From the cell containing the given text, extract its center point as [x, y] coordinate. 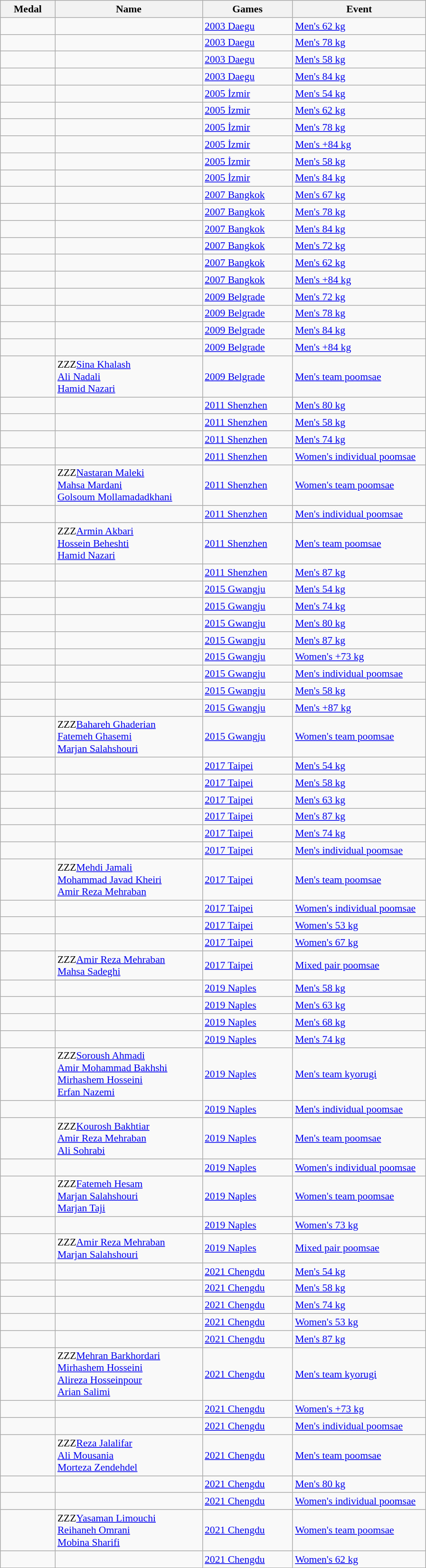
ZZZKourosh BakhtiarAmir Reza MehrabanAli Sohrabi [129, 1138]
ZZZBahareh GhaderianFatemeh GhasemiMarjan Salahshouri [129, 737]
ZZZMehdi JamaliMohammad Javad KheiriAmir Reza Mehraban [129, 880]
Games [247, 9]
Name [129, 9]
ZZZYasaman LimouchiReihaneh OmraniMobina Sharifi [129, 1530]
ZZZSina KhalashAli NadaliHamid Nazari [129, 376]
Men's 67 kg [359, 195]
Men's 68 kg [359, 1022]
ZZZMehran BarkhordariMirhashem HosseiniAlireza HosseinpourArian Salimi [129, 1374]
ZZZAmir Reza MehrabanMarjan Salahshouri [129, 1248]
ZZZFatemeh HesamMarjan SalahshouriMarjan Taji [129, 1196]
Women's 62 kg [359, 1559]
ZZZNastaran MalekiMahsa MardaniGolsoum Mollamadadkhani [129, 485]
Women's 67 kg [359, 942]
Women's 73 kg [359, 1226]
ZZZArmin AkbariHossein BeheshtiHamid Nazari [129, 543]
Event [359, 9]
Men's +87 kg [359, 708]
ZZZReza JalalifarAli MousaniaMorteza Zendehdel [129, 1455]
Medal [28, 9]
ZZZAmir Reza MehrabanMahsa Sadeghi [129, 965]
ZZZSoroush AhmadiAmir Mohammad BakhshiMirhashem HosseiniErfan Nazemi [129, 1074]
